Scan for the cell matching the given text and deliver its [x, y] coordinate at center. 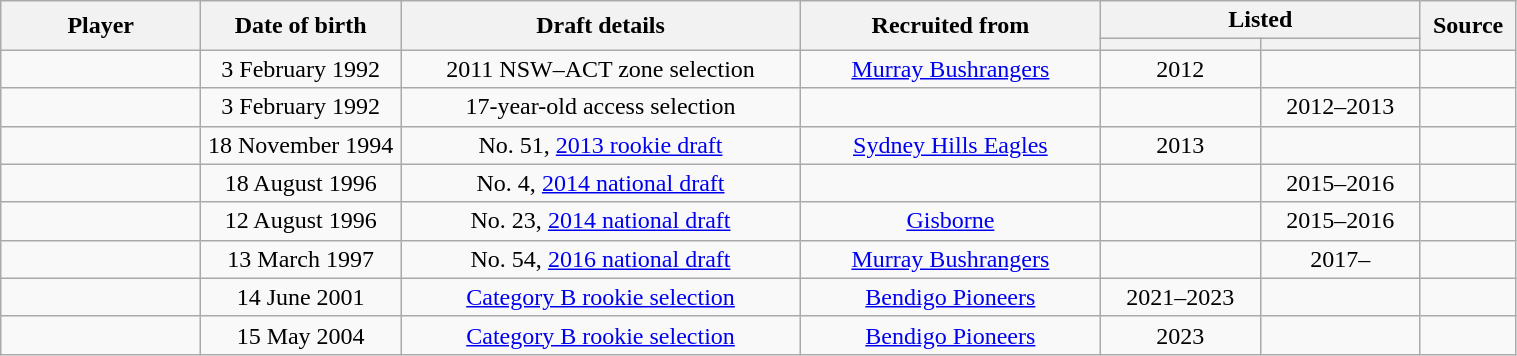
No. 51, 2013 rookie draft [601, 145]
2013 [1180, 145]
2012 [1180, 69]
Date of birth [301, 26]
Draft details [601, 26]
Sydney Hills Eagles [950, 145]
2012–2013 [1340, 107]
2011 NSW–ACT zone selection [601, 69]
Player [101, 26]
18 August 1996 [301, 183]
12 August 1996 [301, 221]
No. 54, 2016 national draft [601, 259]
Source [1468, 26]
14 June 2001 [301, 297]
Gisborne [950, 221]
15 May 2004 [301, 335]
18 November 1994 [301, 145]
2021–2023 [1180, 297]
No. 23, 2014 national draft [601, 221]
17-year-old access selection [601, 107]
13 March 1997 [301, 259]
2017– [1340, 259]
No. 4, 2014 national draft [601, 183]
Recruited from [950, 26]
Listed [1260, 20]
2023 [1180, 335]
